Extract the [X, Y] coordinate from the center of the cell holding the provided text.  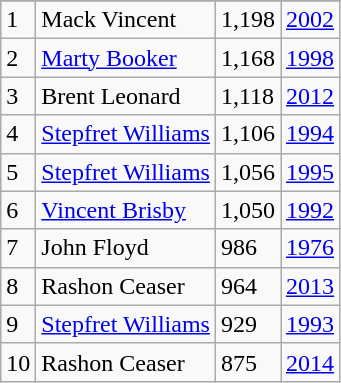
1993 [310, 324]
1992 [310, 210]
1,168 [248, 58]
929 [248, 324]
1995 [310, 172]
Vincent Brisby [126, 210]
John Floyd [126, 248]
10 [18, 362]
1994 [310, 134]
1998 [310, 58]
986 [248, 248]
875 [248, 362]
2012 [310, 96]
1 [18, 20]
1,056 [248, 172]
1,050 [248, 210]
6 [18, 210]
2014 [310, 362]
7 [18, 248]
1,118 [248, 96]
Marty Booker [126, 58]
1976 [310, 248]
1,106 [248, 134]
9 [18, 324]
3 [18, 96]
1,198 [248, 20]
5 [18, 172]
Brent Leonard [126, 96]
2013 [310, 286]
8 [18, 286]
Mack Vincent [126, 20]
4 [18, 134]
2 [18, 58]
2002 [310, 20]
964 [248, 286]
